Capture the cell that displays the provided text and extract its (x, y) central coordinate. 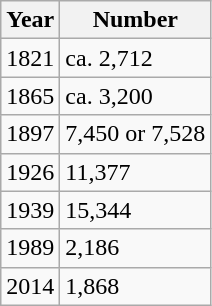
Year (30, 20)
1939 (30, 210)
1821 (30, 58)
11,377 (136, 172)
Number (136, 20)
1,868 (136, 286)
1989 (30, 248)
2,186 (136, 248)
7,450 or 7,528 (136, 134)
1926 (30, 172)
ca. 2,712 (136, 58)
ca. 3,200 (136, 96)
1865 (30, 96)
1897 (30, 134)
2014 (30, 286)
15,344 (136, 210)
